Return [x, y] of the center of cell containing provided text 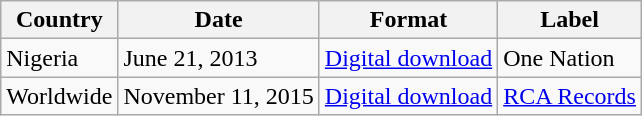
Format [408, 20]
Worldwide [60, 96]
Nigeria [60, 58]
June 21, 2013 [218, 58]
Country [60, 20]
Date [218, 20]
RCA Records [570, 96]
November 11, 2015 [218, 96]
Label [570, 20]
One Nation [570, 58]
